Identify which cell holds the provided text, then report its [x, y] central coordinate. 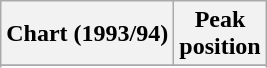
Chart (1993/94) [88, 34]
Peak position [220, 34]
